Locate the cell with the specified text and output its [X, Y] center coordinate. 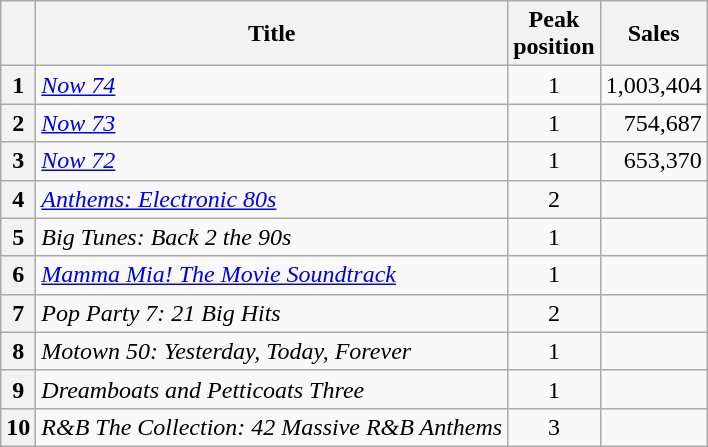
Now 74 [272, 85]
8 [18, 351]
5 [18, 237]
Now 73 [272, 123]
Dreamboats and Petticoats Three [272, 389]
Now 72 [272, 161]
9 [18, 389]
Peakposition [554, 34]
Anthems: Electronic 80s [272, 199]
Big Tunes: Back 2 the 90s [272, 237]
R&B The Collection: 42 Massive R&B Anthems [272, 427]
10 [18, 427]
6 [18, 275]
Pop Party 7: 21 Big Hits [272, 313]
1,003,404 [654, 85]
Sales [654, 34]
Title [272, 34]
653,370 [654, 161]
Motown 50: Yesterday, Today, Forever [272, 351]
Mamma Mia! The Movie Soundtrack [272, 275]
754,687 [654, 123]
7 [18, 313]
4 [18, 199]
